Capture the cell that displays the provided text and extract its [X, Y] central coordinate. 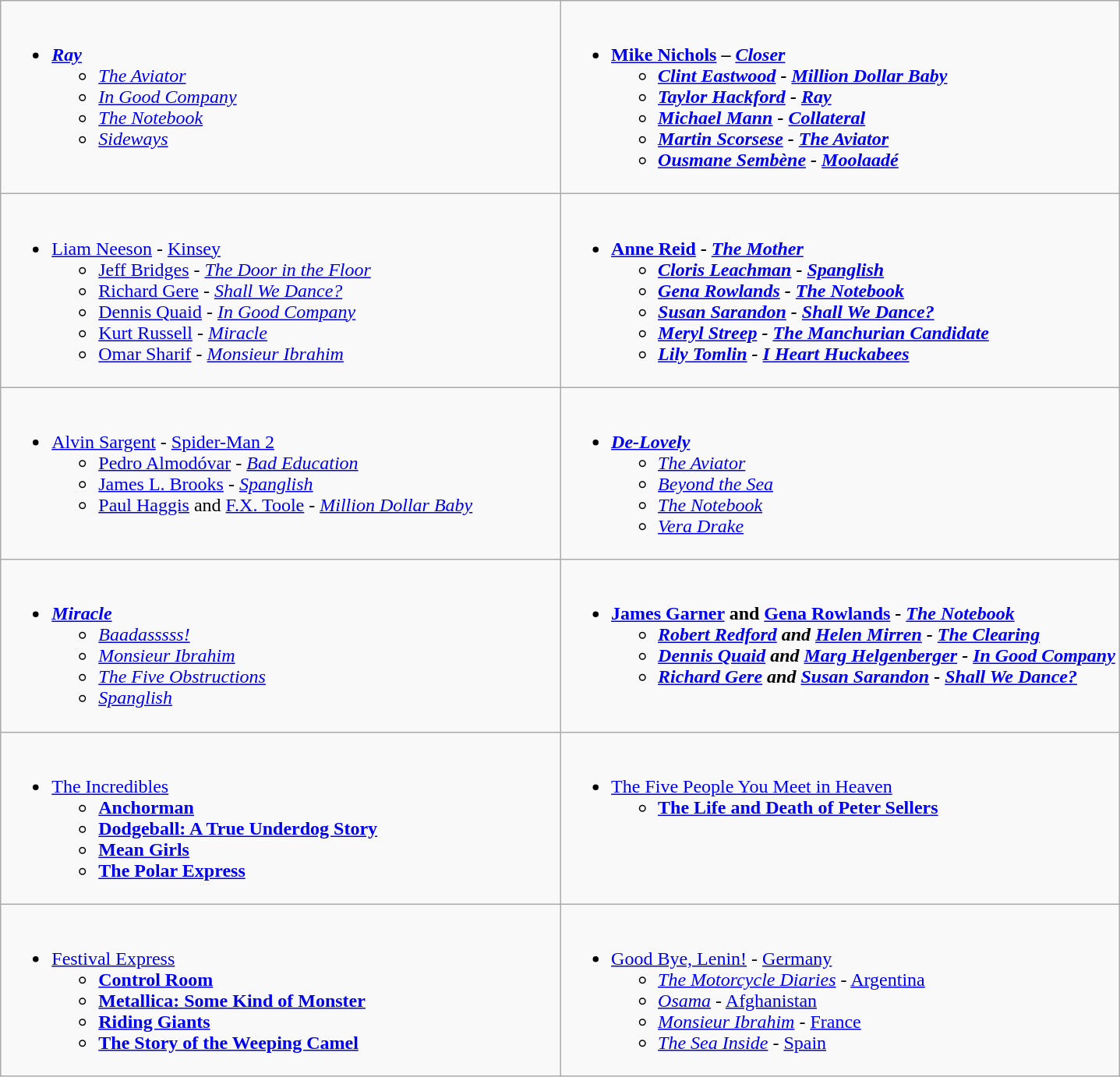
MiracleBaadasssss!Monsieur IbrahimThe Five ObstructionsSpanglish [281, 645]
RayThe AviatorIn Good CompanyThe NotebookSideways [281, 97]
De-LovelyThe AviatorBeyond the SeaThe NotebookVera Drake [840, 474]
Alvin Sargent - Spider-Man 2Pedro Almodóvar - Bad EducationJames L. Brooks - SpanglishPaul Haggis and F.X. Toole - Million Dollar Baby [281, 474]
The Five People You Meet in HeavenThe Life and Death of Peter Sellers [840, 818]
Festival ExpressControl RoomMetallica: Some Kind of MonsterRiding GiantsThe Story of the Weeping Camel [281, 990]
Good Bye, Lenin! - GermanyThe Motorcycle Diaries - ArgentinaOsama - AfghanistanMonsieur Ibrahim - FranceThe Sea Inside - Spain [840, 990]
The IncrediblesAnchormanDodgeball: A True Underdog StoryMean GirlsThe Polar Express [281, 818]
